Pinpoint the cell where the given text exists, returning its (X, Y) midpoint coordinate. 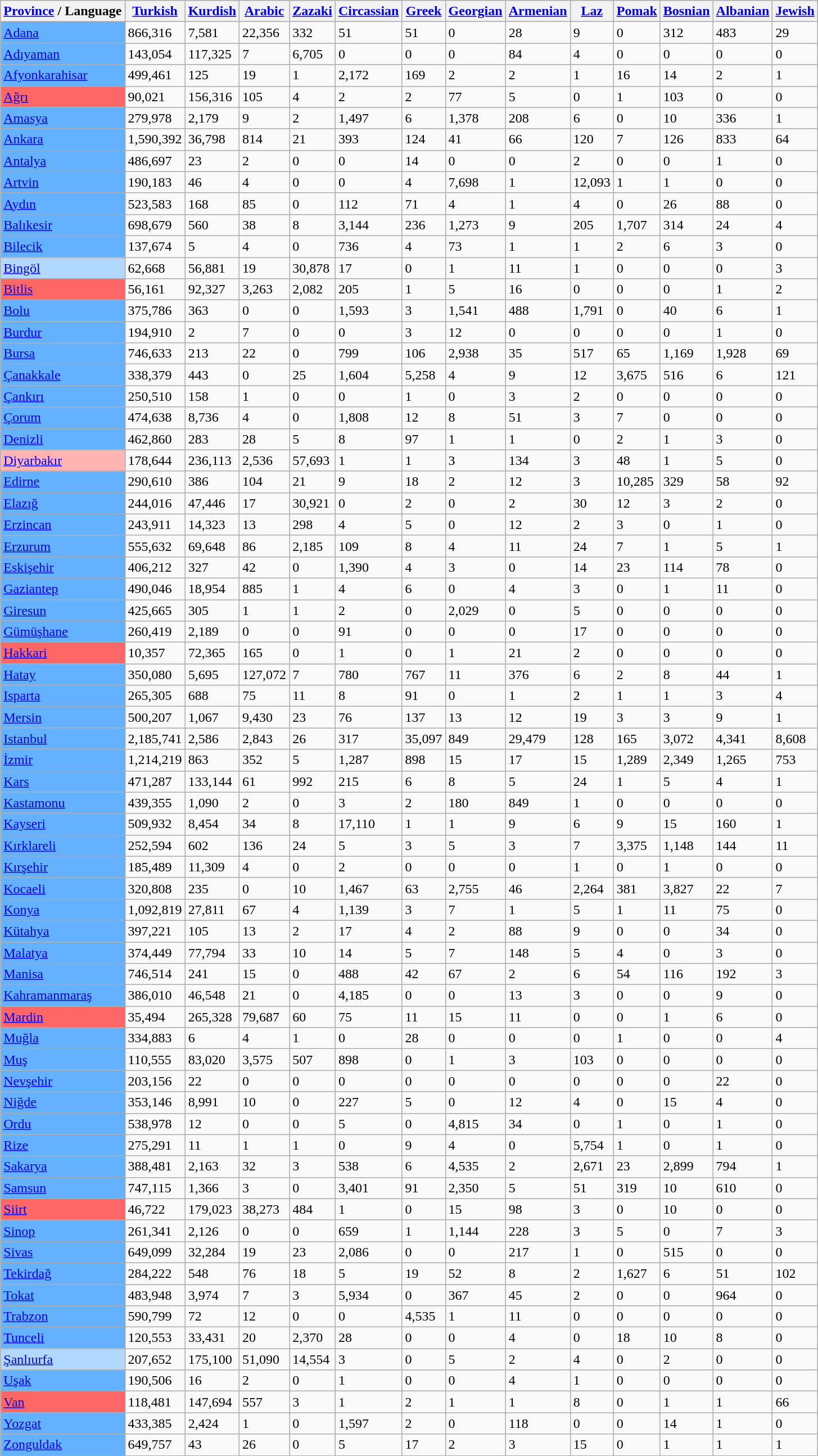
2,086 (369, 1252)
243,911 (155, 524)
7,698 (476, 182)
Yozgat (63, 1423)
11,309 (212, 867)
Sivas (63, 1252)
207,652 (155, 1359)
38 (264, 225)
Sakarya (63, 1166)
10,285 (636, 482)
Kırklareli (63, 845)
Afyonkarahisar (63, 75)
327 (212, 567)
275,291 (155, 1145)
47,446 (212, 503)
Kurdish (212, 11)
2,536 (264, 460)
120 (591, 139)
62,668 (155, 268)
2,350 (476, 1188)
120,553 (155, 1338)
885 (264, 589)
515 (686, 1252)
114 (686, 567)
265,328 (212, 1017)
2,264 (591, 888)
18,954 (212, 589)
2,179 (212, 118)
90,021 (155, 97)
1,148 (686, 845)
Bursa (63, 354)
190,183 (155, 182)
688 (212, 696)
747,115 (155, 1188)
144 (743, 845)
185,489 (155, 867)
178,644 (155, 460)
649,757 (155, 1445)
Isparta (63, 696)
1,597 (369, 1423)
386,010 (155, 996)
213 (212, 354)
Kütahya (63, 931)
252,594 (155, 845)
1,604 (369, 375)
14,554 (313, 1359)
Albanian (743, 11)
8,736 (212, 418)
124 (424, 139)
538 (369, 1166)
30,878 (313, 268)
85 (264, 204)
486,697 (155, 161)
104 (264, 482)
866,316 (155, 33)
97 (424, 439)
Ankara (63, 139)
312 (686, 33)
51,090 (264, 1359)
284,222 (155, 1273)
Bitlis (63, 290)
64 (795, 139)
3,263 (264, 290)
992 (313, 781)
Georgian (476, 11)
137 (424, 717)
Kahramanmaraş (63, 996)
241 (212, 974)
22,356 (264, 33)
Diyarbakır (63, 460)
61 (264, 781)
72,365 (212, 653)
43 (212, 1445)
8,454 (212, 824)
208 (537, 118)
509,932 (155, 824)
517 (591, 354)
329 (686, 482)
8,608 (795, 739)
5,695 (212, 675)
20 (264, 1338)
375,786 (155, 311)
7,581 (212, 33)
73 (476, 246)
1,139 (369, 910)
Istanbul (63, 739)
1,366 (212, 1188)
Malatya (63, 953)
260,419 (155, 632)
69 (795, 354)
Şanlıurfa (63, 1359)
35,494 (155, 1017)
736 (369, 246)
2,349 (686, 760)
863 (212, 760)
Edirne (63, 482)
Bingöl (63, 268)
439,355 (155, 803)
334,883 (155, 1038)
462,860 (155, 439)
3,072 (686, 739)
Mardin (63, 1017)
1,169 (686, 354)
374,449 (155, 953)
425,665 (155, 610)
2,424 (212, 1423)
Ağrı (63, 97)
1,273 (476, 225)
265,305 (155, 696)
1,289 (636, 760)
484 (313, 1209)
507 (313, 1060)
Kayseri (63, 824)
Province / Language (63, 11)
3,401 (369, 1188)
Armenian (537, 11)
69,648 (212, 546)
Niğde (63, 1102)
Artvin (63, 182)
490,046 (155, 589)
17,110 (369, 824)
Amasya (63, 118)
Trabzon (63, 1317)
746,633 (155, 354)
250,510 (155, 396)
72 (212, 1317)
Çorum (63, 418)
Konya (63, 910)
194,910 (155, 332)
147,694 (212, 1402)
5,934 (369, 1295)
474,638 (155, 418)
833 (743, 139)
Uşak (63, 1381)
2,938 (476, 354)
46,722 (155, 1209)
112 (369, 204)
698,679 (155, 225)
767 (424, 675)
52 (476, 1273)
56,881 (212, 268)
1,627 (636, 1273)
Tekirdağ (63, 1273)
2,586 (212, 739)
125 (212, 75)
2,185 (313, 546)
Giresun (63, 610)
367 (476, 1295)
Hakkari (63, 653)
56,161 (155, 290)
1,707 (636, 225)
134 (537, 460)
353,146 (155, 1102)
Tunceli (63, 1338)
235 (212, 888)
Balıkesir (63, 225)
29,479 (537, 739)
Greek (424, 11)
168 (212, 204)
Bilecik (63, 246)
Arabic (264, 11)
136 (264, 845)
319 (636, 1188)
118,481 (155, 1402)
3,144 (369, 225)
1,214,219 (155, 760)
Ordu (63, 1124)
393 (369, 139)
499,461 (155, 75)
2,082 (313, 290)
555,632 (155, 546)
228 (537, 1231)
158 (212, 396)
381 (636, 888)
1,090 (212, 803)
406,212 (155, 567)
753 (795, 760)
84 (537, 54)
Adana (63, 33)
376 (537, 675)
4,815 (476, 1124)
433,385 (155, 1423)
Samsun (63, 1188)
121 (795, 375)
227 (369, 1102)
33 (264, 953)
Sinop (63, 1231)
2,185,741 (155, 739)
32 (264, 1166)
54 (636, 974)
314 (686, 225)
397,221 (155, 931)
32,284 (212, 1252)
363 (212, 311)
180 (476, 803)
109 (369, 546)
1,467 (369, 888)
1,390 (369, 567)
590,799 (155, 1317)
3,827 (686, 888)
1,590,392 (155, 139)
77 (476, 97)
290,610 (155, 482)
483,948 (155, 1295)
2,843 (264, 739)
516 (686, 375)
77,794 (212, 953)
500,207 (155, 717)
2,172 (369, 75)
65 (636, 354)
44 (743, 675)
126 (686, 139)
2,899 (686, 1166)
35,097 (424, 739)
128 (591, 739)
33,431 (212, 1338)
Bosnian (686, 11)
148 (537, 953)
117,325 (212, 54)
2,370 (313, 1338)
Gaziantep (63, 589)
352 (264, 760)
780 (369, 675)
Tokat (63, 1295)
48 (636, 460)
175,100 (212, 1359)
Kastamonu (63, 803)
4,341 (743, 739)
523,583 (155, 204)
86 (264, 546)
659 (369, 1231)
5,258 (424, 375)
2,029 (476, 610)
5,754 (591, 1145)
1,092,819 (155, 910)
57,693 (313, 460)
41 (476, 139)
2,126 (212, 1231)
133,144 (212, 781)
98 (537, 1209)
6,705 (313, 54)
Van (63, 1402)
338,379 (155, 375)
192 (743, 974)
Pomak (636, 11)
Kırşehir (63, 867)
610 (743, 1188)
106 (424, 354)
538,978 (155, 1124)
1,791 (591, 311)
Mersin (63, 717)
Zonguldak (63, 1445)
Çanakkale (63, 375)
46,548 (212, 996)
Aydın (63, 204)
İzmir (63, 760)
Zazaki (313, 11)
1,541 (476, 311)
Eskişehir (63, 567)
443 (212, 375)
60 (313, 1017)
3,675 (636, 375)
1,593 (369, 311)
602 (212, 845)
320,808 (155, 888)
Adıyaman (63, 54)
Antalya (63, 161)
386 (212, 482)
Turkish (155, 11)
35 (537, 354)
102 (795, 1273)
279,978 (155, 118)
40 (686, 311)
649,099 (155, 1252)
137,674 (155, 246)
58 (743, 482)
261,341 (155, 1231)
1,265 (743, 760)
36,798 (212, 139)
29 (795, 33)
794 (743, 1166)
1,808 (369, 418)
1,378 (476, 118)
236,113 (212, 460)
560 (212, 225)
471,287 (155, 781)
78 (743, 567)
92 (795, 482)
548 (212, 1273)
964 (743, 1295)
Hatay (63, 675)
Kocaeli (63, 888)
Denizli (63, 439)
Çankırı (63, 396)
4,185 (369, 996)
3,974 (212, 1295)
83,020 (212, 1060)
Gümüşhane (63, 632)
236 (424, 225)
483 (743, 33)
118 (537, 1423)
3,575 (264, 1060)
190,506 (155, 1381)
30,921 (313, 503)
8,991 (212, 1102)
127,072 (264, 675)
Muş (63, 1060)
9,430 (264, 717)
1,144 (476, 1231)
Manisa (63, 974)
557 (264, 1402)
Burdur (63, 332)
25 (313, 375)
2,671 (591, 1166)
Bolu (63, 311)
71 (424, 204)
350,080 (155, 675)
Rize (63, 1145)
1,287 (369, 760)
244,016 (155, 503)
317 (369, 739)
2,163 (212, 1166)
814 (264, 139)
92,327 (212, 290)
388,481 (155, 1166)
2,755 (476, 888)
Muğla (63, 1038)
Laz (591, 11)
110,555 (155, 1060)
10,357 (155, 653)
Kars (63, 781)
336 (743, 118)
1,067 (212, 717)
12,093 (591, 182)
179,023 (212, 1209)
116 (686, 974)
298 (313, 524)
14,323 (212, 524)
156,316 (212, 97)
79,687 (264, 1017)
203,156 (155, 1081)
Circassian (369, 11)
746,514 (155, 974)
Jewish (795, 11)
160 (743, 824)
Nevşehir (63, 1081)
2,189 (212, 632)
143,054 (155, 54)
38,273 (264, 1209)
169 (424, 75)
283 (212, 439)
30 (591, 503)
27,811 (212, 910)
63 (424, 888)
1,928 (743, 354)
Erzincan (63, 524)
45 (537, 1295)
305 (212, 610)
215 (369, 781)
3,375 (636, 845)
Erzurum (63, 546)
332 (313, 33)
Elazığ (63, 503)
1,497 (369, 118)
Siirt (63, 1209)
217 (537, 1252)
799 (369, 354)
